For the text-containing cell, return its midpoint in [X, Y] coordinate format. 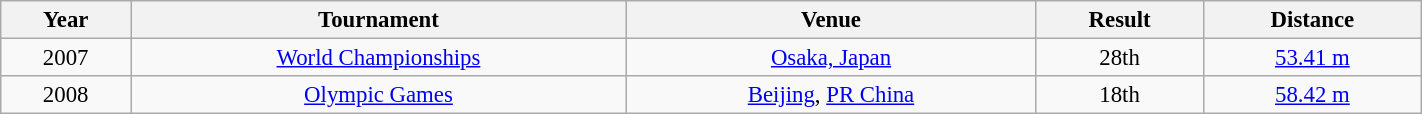
28th [1120, 58]
Year [66, 20]
58.42 m [1313, 95]
Result [1120, 20]
Olympic Games [379, 95]
18th [1120, 95]
Tournament [379, 20]
2008 [66, 95]
Venue [830, 20]
World Championships [379, 58]
Beijing, PR China [830, 95]
Osaka, Japan [830, 58]
53.41 m [1313, 58]
Distance [1313, 20]
2007 [66, 58]
